Search for the cell housing the specified text and yield its (X, Y) center coordinate. 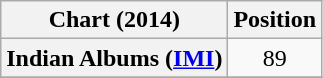
Indian Albums (IMI) (114, 58)
89 (275, 58)
Chart (2014) (114, 20)
Position (275, 20)
